Output the (X, Y) coordinate of the center of the cell containing the given text.  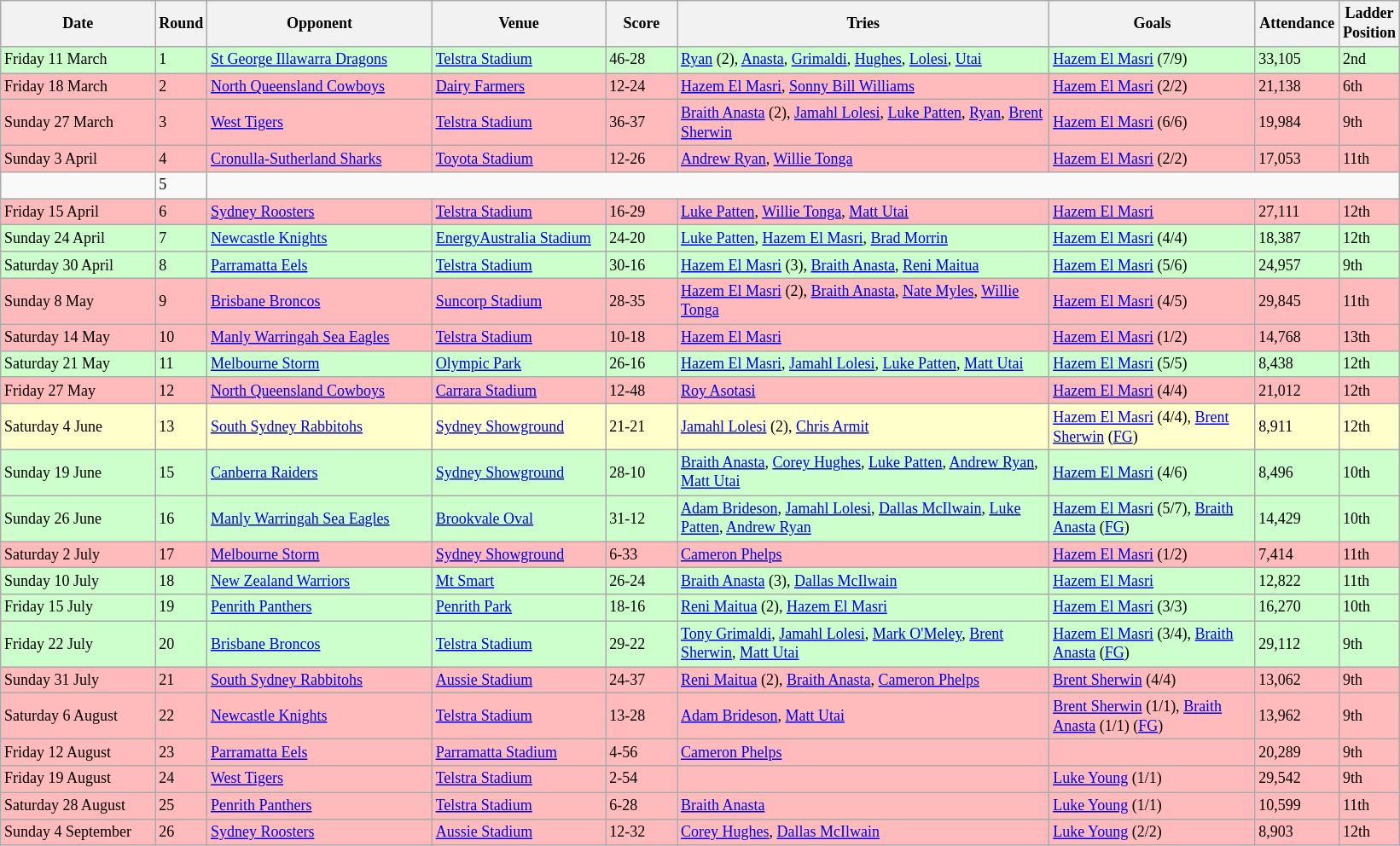
6 (181, 211)
12,822 (1297, 582)
28-35 (642, 301)
18 (181, 582)
8 (181, 264)
Hazem El Masri (5/6) (1152, 264)
Hazem El Masri (3/3) (1152, 607)
26 (181, 832)
Braith Anasta (863, 805)
13,962 (1297, 716)
Hazem El Masri (4/6) (1152, 472)
13,062 (1297, 681)
27,111 (1297, 211)
8,496 (1297, 472)
12-32 (642, 832)
16,270 (1297, 607)
31-12 (642, 519)
12-48 (642, 391)
New Zealand Warriors (320, 582)
23 (181, 752)
36-37 (642, 123)
Dairy Farmers (519, 87)
Hazem El Masri (5/5) (1152, 363)
19,984 (1297, 123)
Sunday 31 July (78, 681)
2 (181, 87)
Jamahl Lolesi (2), Chris Armit (863, 426)
12-24 (642, 87)
Ryan (2), Anasta, Grimaldi, Hughes, Lolesi, Utai (863, 60)
Reni Maitua (2), Braith Anasta, Cameron Phelps (863, 681)
Goals (1152, 24)
Suncorp Stadium (519, 301)
14,768 (1297, 338)
Mt Smart (519, 582)
24-20 (642, 239)
Braith Anasta, Corey Hughes, Luke Patten, Andrew Ryan, Matt Utai (863, 472)
Hazem El Masri (2), Braith Anasta, Nate Myles, Willie Tonga (863, 301)
Sunday 3 April (78, 159)
17,053 (1297, 159)
8,911 (1297, 426)
Hazem El Masri (3), Braith Anasta, Reni Maitua (863, 264)
29-22 (642, 644)
Sunday 8 May (78, 301)
Hazem El Masri (4/4), Brent Sherwin (FG) (1152, 426)
29,542 (1297, 779)
Carrara Stadium (519, 391)
7,414 (1297, 554)
20 (181, 644)
4 (181, 159)
Friday 12 August (78, 752)
Brookvale Oval (519, 519)
2nd (1370, 60)
9 (181, 301)
Parramatta Stadium (519, 752)
Round (181, 24)
LadderPosition (1370, 24)
2-54 (642, 779)
Friday 22 July (78, 644)
Saturday 28 August (78, 805)
6-28 (642, 805)
21,138 (1297, 87)
21,012 (1297, 391)
Braith Anasta (2), Jamahl Lolesi, Luke Patten, Ryan, Brent Sherwin (863, 123)
19 (181, 607)
Brent Sherwin (1/1), Braith Anasta (1/1) (FG) (1152, 716)
26-24 (642, 582)
21 (181, 681)
4-56 (642, 752)
Hazem El Masri (7/9) (1152, 60)
22 (181, 716)
Hazem El Masri (5/7), Braith Anasta (FG) (1152, 519)
Saturday 30 April (78, 264)
Sunday 4 September (78, 832)
13th (1370, 338)
Attendance (1297, 24)
EnergyAustralia Stadium (519, 239)
Andrew Ryan, Willie Tonga (863, 159)
20,289 (1297, 752)
Roy Asotasi (863, 391)
Venue (519, 24)
46-28 (642, 60)
26-16 (642, 363)
8,438 (1297, 363)
1 (181, 60)
Hazem El Masri (4/5) (1152, 301)
Toyota Stadium (519, 159)
Friday 11 March (78, 60)
21-21 (642, 426)
8,903 (1297, 832)
Penrith Park (519, 607)
12 (181, 391)
Corey Hughes, Dallas McIlwain (863, 832)
30-16 (642, 264)
6th (1370, 87)
Saturday 21 May (78, 363)
15 (181, 472)
Score (642, 24)
Hazem El Masri (6/6) (1152, 123)
10,599 (1297, 805)
Canberra Raiders (320, 472)
Tries (863, 24)
16 (181, 519)
Saturday 4 June (78, 426)
14,429 (1297, 519)
Sunday 10 July (78, 582)
11 (181, 363)
Luke Patten, Hazem El Masri, Brad Morrin (863, 239)
Sunday 26 June (78, 519)
Saturday 14 May (78, 338)
13-28 (642, 716)
24 (181, 779)
Saturday 2 July (78, 554)
Adam Brideson, Matt Utai (863, 716)
Cronulla-Sutherland Sharks (320, 159)
Friday 15 April (78, 211)
3 (181, 123)
13 (181, 426)
Friday 18 March (78, 87)
24-37 (642, 681)
18-16 (642, 607)
29,845 (1297, 301)
29,112 (1297, 644)
Friday 19 August (78, 779)
25 (181, 805)
18,387 (1297, 239)
7 (181, 239)
Luke Young (2/2) (1152, 832)
33,105 (1297, 60)
Opponent (320, 24)
Adam Brideson, Jamahl Lolesi, Dallas McIlwain, Luke Patten, Andrew Ryan (863, 519)
Saturday 6 August (78, 716)
Luke Patten, Willie Tonga, Matt Utai (863, 211)
Tony Grimaldi, Jamahl Lolesi, Mark O'Meley, Brent Sherwin, Matt Utai (863, 644)
6-33 (642, 554)
Brent Sherwin (4/4) (1152, 681)
Reni Maitua (2), Hazem El Masri (863, 607)
28-10 (642, 472)
16-29 (642, 211)
5 (181, 186)
Hazem El Masri, Jamahl Lolesi, Luke Patten, Matt Utai (863, 363)
10 (181, 338)
Olympic Park (519, 363)
Sunday 19 June (78, 472)
Friday 27 May (78, 391)
17 (181, 554)
12-26 (642, 159)
Date (78, 24)
Sunday 24 April (78, 239)
Hazem El Masri (3/4), Braith Anasta (FG) (1152, 644)
St George Illawarra Dragons (320, 60)
Friday 15 July (78, 607)
Braith Anasta (3), Dallas McIlwain (863, 582)
24,957 (1297, 264)
10-18 (642, 338)
Sunday 27 March (78, 123)
Hazem El Masri, Sonny Bill Williams (863, 87)
